Scan for the cell matching the given text and deliver its (x, y) coordinate at center. 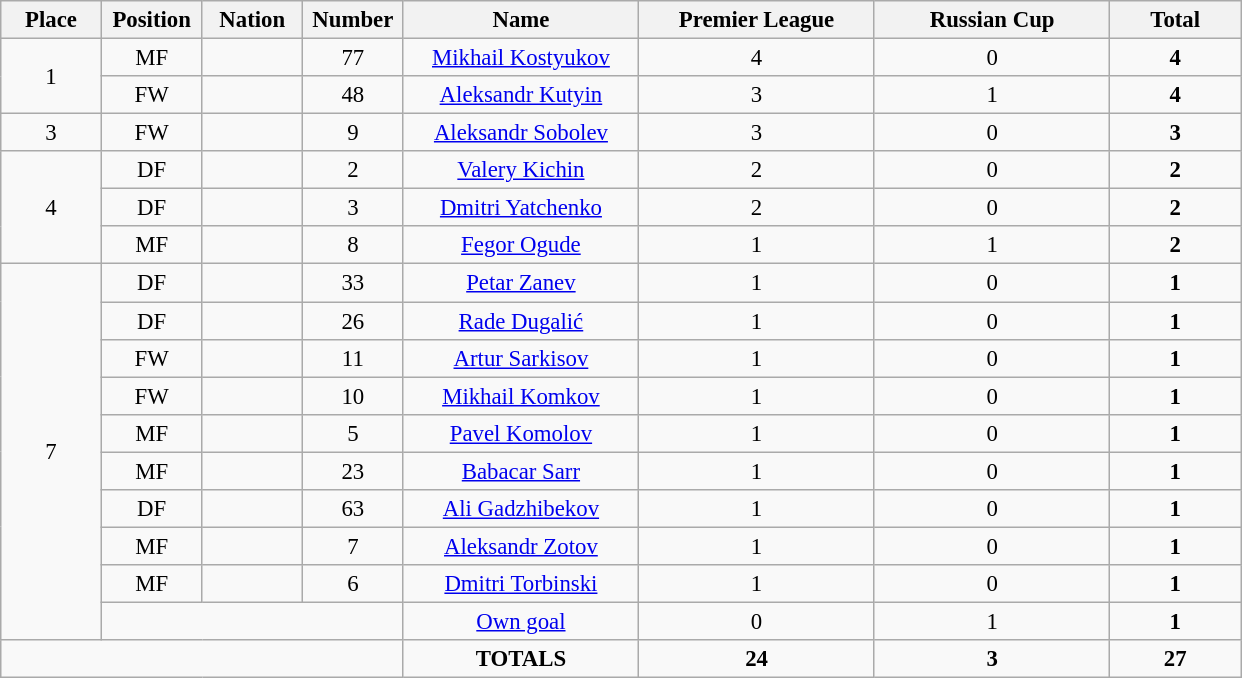
Dmitri Yatchenko (521, 208)
Ali Gadzhibekov (521, 509)
6 (354, 584)
Petar Zanev (521, 283)
Aleksandr Zotov (521, 546)
Aleksandr Sobolev (521, 133)
Mikhail Kostyukov (521, 58)
TOTALS (521, 659)
Babacar Sarr (521, 471)
Name (521, 20)
11 (354, 358)
48 (354, 95)
23 (354, 471)
Own goal (521, 621)
63 (354, 509)
8 (354, 245)
9 (354, 133)
5 (354, 433)
Fegor Ogude (521, 245)
Aleksandr Kutyin (521, 95)
Rade Dugalić (521, 321)
Premier League (757, 20)
Russian Cup (992, 20)
26 (354, 321)
Number (354, 20)
77 (354, 58)
Dmitri Torbinski (521, 584)
Mikhail Komkov (521, 396)
Artur Sarkisov (521, 358)
33 (354, 283)
24 (757, 659)
Nation (252, 20)
10 (354, 396)
27 (1176, 659)
Pavel Komolov (521, 433)
Position (152, 20)
Total (1176, 20)
Valery Kichin (521, 170)
Place (52, 20)
